Output the (X, Y) coordinate of the center of the cell containing the given text.  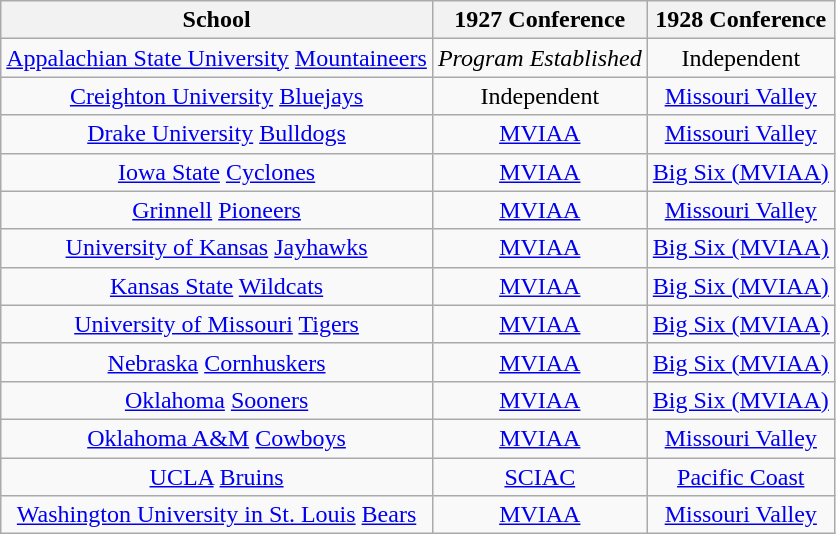
Washington University in St. Louis Bears (217, 515)
Iowa State Cyclones (217, 172)
Oklahoma Sooners (217, 400)
UCLA Bruins (217, 477)
Kansas State Wildcats (217, 286)
Appalachian State University Mountaineers (217, 58)
Grinnell Pioneers (217, 210)
Pacific Coast (740, 477)
1928 Conference (740, 20)
1927 Conference (540, 20)
Nebraska Cornhuskers (217, 362)
University of Missouri Tigers (217, 324)
Drake University Bulldogs (217, 134)
Creighton University Bluejays (217, 96)
Program Established (540, 58)
SCIAC (540, 477)
Oklahoma A&M Cowboys (217, 438)
University of Kansas Jayhawks (217, 248)
School (217, 20)
